From the cell containing the given text, extract its center point as (X, Y) coordinate. 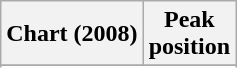
Peakposition (189, 34)
Chart (2008) (72, 34)
